Detect which cell encompasses the target text, then output its [X, Y] center coordinate. 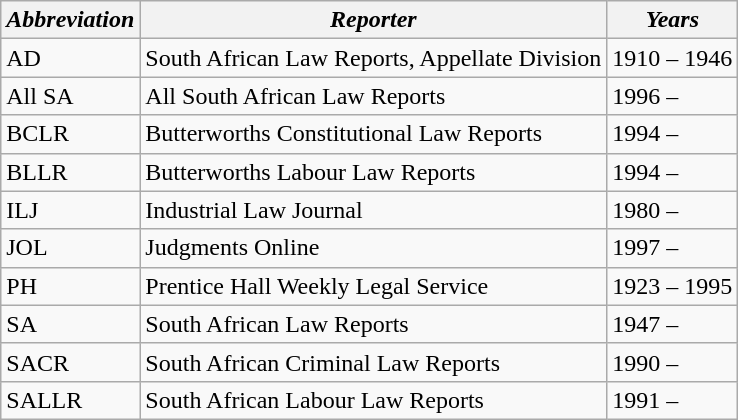
SALLR [70, 400]
PH [70, 286]
All South African Law Reports [374, 96]
SA [70, 324]
All SA [70, 96]
Butterworths Labour Law Reports [374, 172]
Butterworths Constitutional Law Reports [374, 134]
1990 – [672, 362]
1996 – [672, 96]
South African Criminal Law Reports [374, 362]
1991 – [672, 400]
1923 – 1995 [672, 286]
Judgments Online [374, 248]
Abbreviation [70, 20]
BCLR [70, 134]
South African Law Reports [374, 324]
1910 – 1946 [672, 58]
South African Labour Law Reports [374, 400]
Reporter [374, 20]
South African Law Reports, Appellate Division [374, 58]
1980 – [672, 210]
1997 – [672, 248]
BLLR [70, 172]
Industrial Law Journal [374, 210]
SACR [70, 362]
AD [70, 58]
Years [672, 20]
ILJ [70, 210]
1947 – [672, 324]
Prentice Hall Weekly Legal Service [374, 286]
JOL [70, 248]
